Determine the (X, Y) coordinate at the center of the cell enclosing the given text.  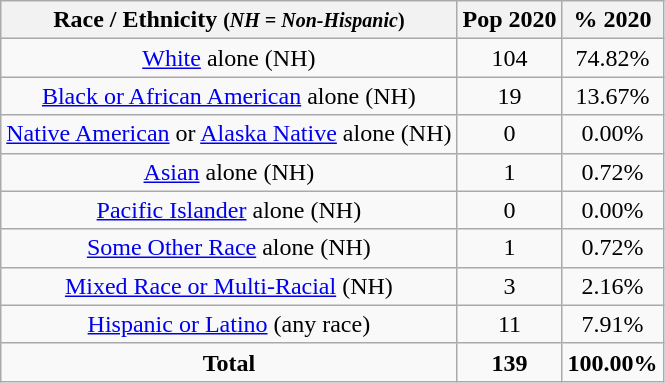
Pacific Islander alone (NH) (229, 210)
Pop 2020 (510, 20)
100.00% (612, 362)
Asian alone (NH) (229, 172)
White alone (NH) (229, 58)
7.91% (612, 324)
74.82% (612, 58)
19 (510, 96)
Native American or Alaska Native alone (NH) (229, 134)
Race / Ethnicity (NH = Non-Hispanic) (229, 20)
Some Other Race alone (NH) (229, 248)
% 2020 (612, 20)
139 (510, 362)
Hispanic or Latino (any race) (229, 324)
11 (510, 324)
3 (510, 286)
Black or African American alone (NH) (229, 96)
Mixed Race or Multi-Racial (NH) (229, 286)
104 (510, 58)
Total (229, 362)
2.16% (612, 286)
13.67% (612, 96)
